Find where the given text appears and provide that cell's center as [x, y] coordinate. 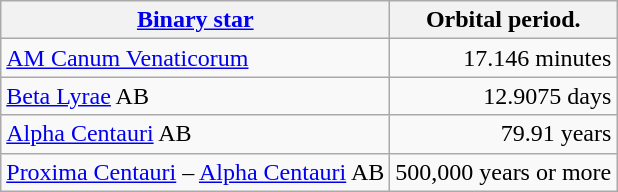
Binary star [196, 20]
AM Canum Venaticorum [196, 58]
Proxima Centauri – Alpha Centauri AB [196, 172]
500,000 years or more [504, 172]
Orbital period. [504, 20]
17.146 minutes [504, 58]
79.91 years [504, 134]
Alpha Centauri AB [196, 134]
12.9075 days [504, 96]
Beta Lyrae AB [196, 96]
